Detect which cell encompasses the target text, then output its [X, Y] center coordinate. 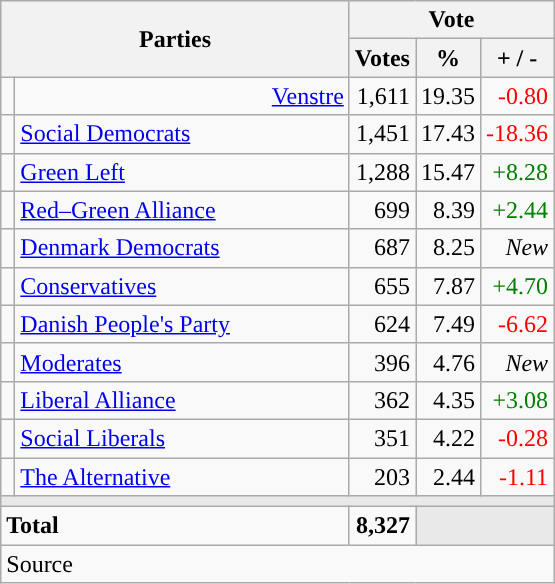
Denmark Democrats [182, 248]
19.35 [448, 96]
-6.62 [518, 324]
-0.80 [518, 96]
Green Left [182, 172]
351 [382, 438]
203 [382, 477]
The Alternative [182, 477]
7.87 [448, 286]
Venstre [182, 96]
1,611 [382, 96]
Source [278, 564]
+3.08 [518, 400]
+8.28 [518, 172]
17.43 [448, 134]
362 [382, 400]
Total [176, 526]
Social Liberals [182, 438]
Parties [176, 39]
4.35 [448, 400]
8.39 [448, 210]
687 [382, 248]
-0.28 [518, 438]
699 [382, 210]
4.76 [448, 362]
Conservatives [182, 286]
Danish People's Party [182, 324]
+ / - [518, 58]
8,327 [382, 526]
Social Democrats [182, 134]
% [448, 58]
Vote [451, 20]
1,451 [382, 134]
624 [382, 324]
Votes [382, 58]
655 [382, 286]
Liberal Alliance [182, 400]
+4.70 [518, 286]
+2.44 [518, 210]
396 [382, 362]
4.22 [448, 438]
-18.36 [518, 134]
Red–Green Alliance [182, 210]
15.47 [448, 172]
7.49 [448, 324]
2.44 [448, 477]
8.25 [448, 248]
-1.11 [518, 477]
1,288 [382, 172]
Moderates [182, 362]
